Identify which cell holds the provided text, then report its [x, y] central coordinate. 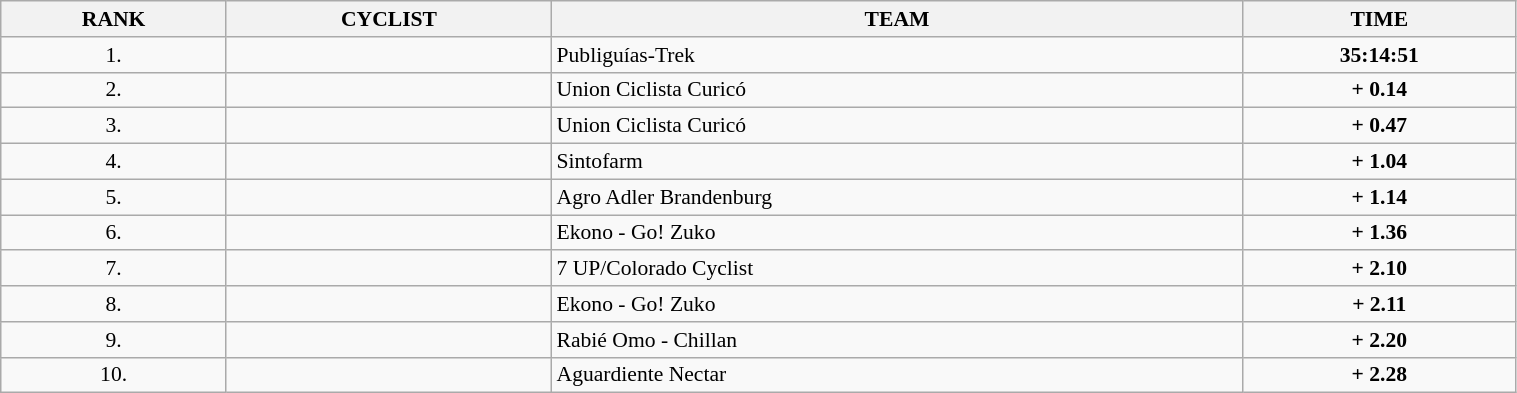
Rabié Omo - Chillan [898, 340]
5. [114, 197]
8. [114, 304]
Aguardiente Nectar [898, 375]
35:14:51 [1380, 55]
Publiguías-Trek [898, 55]
+ 2.11 [1380, 304]
+ 1.36 [1380, 233]
+ 2.10 [1380, 269]
1. [114, 55]
2. [114, 90]
6. [114, 233]
4. [114, 162]
Agro Adler Brandenburg [898, 197]
TIME [1380, 19]
+ 1.04 [1380, 162]
3. [114, 126]
Sintofarm [898, 162]
CYCLIST [388, 19]
+ 0.14 [1380, 90]
TEAM [898, 19]
10. [114, 375]
+ 1.14 [1380, 197]
+ 2.28 [1380, 375]
9. [114, 340]
7. [114, 269]
+ 0.47 [1380, 126]
RANK [114, 19]
7 UP/Colorado Cyclist [898, 269]
+ 2.20 [1380, 340]
